Locate the cell with the specified text and output its [x, y] center coordinate. 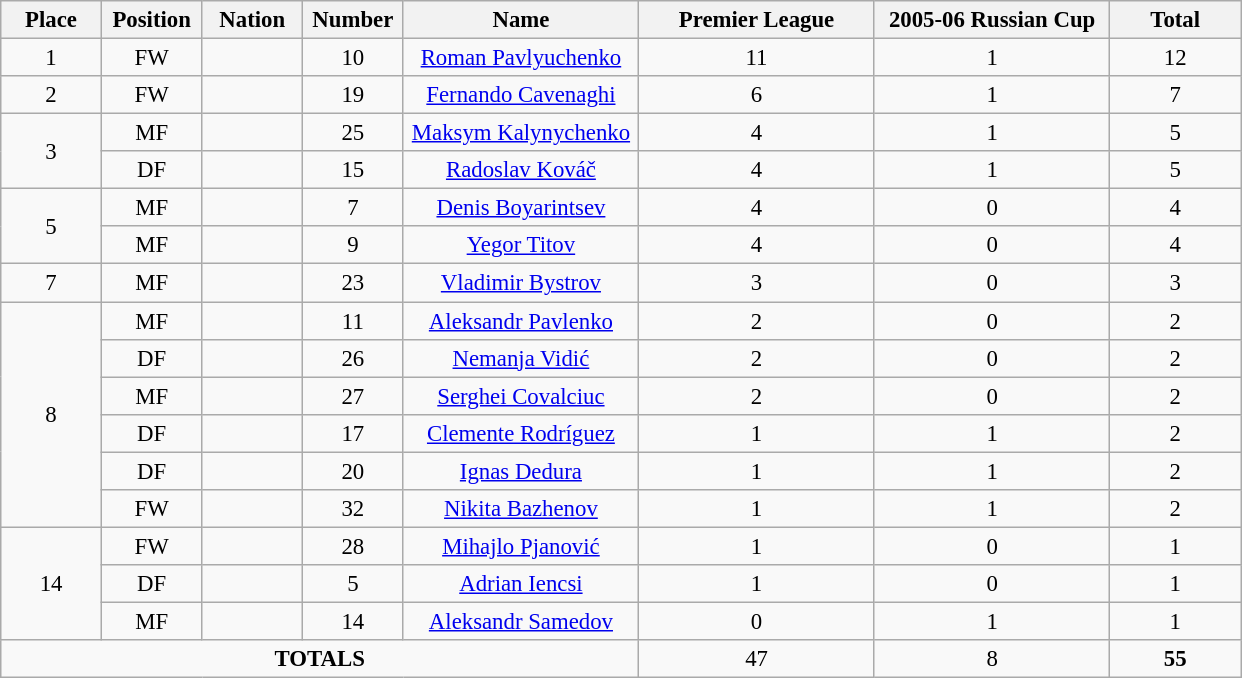
Nemanja Vidić [521, 358]
17 [354, 433]
2005-06 Russian Cup [992, 20]
12 [1176, 58]
25 [354, 133]
47 [757, 659]
26 [354, 358]
Aleksandr Pavlenko [521, 321]
27 [354, 396]
28 [354, 546]
Aleksandr Samedov [521, 621]
Ignas Dedura [521, 471]
9 [354, 245]
Adrian Iencsi [521, 584]
19 [354, 95]
15 [354, 170]
Nikita Bazhenov [521, 509]
55 [1176, 659]
Serghei Covalciuc [521, 396]
Vladimir Bystrov [521, 283]
Roman Pavlyuchenko [521, 58]
Position [152, 20]
6 [757, 95]
Maksym Kalynychenko [521, 133]
TOTALS [320, 659]
Total [1176, 20]
Premier League [757, 20]
10 [354, 58]
23 [354, 283]
32 [354, 509]
Fernando Cavenaghi [521, 95]
Clemente Rodríguez [521, 433]
Denis Boyarintsev [521, 208]
Radoslav Kováč [521, 170]
Place [52, 20]
Mihajlo Pjanović [521, 546]
Name [521, 20]
Nation [252, 20]
20 [354, 471]
Yegor Titov [521, 245]
Number [354, 20]
